Scan for the cell matching the given text and deliver its (x, y) coordinate at center. 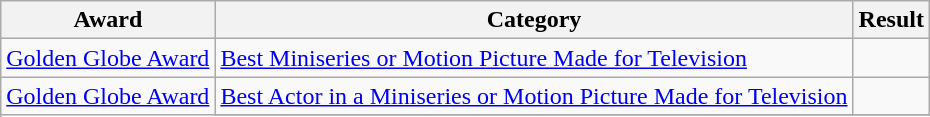
Result (891, 20)
Best Actor in a Miniseries or Motion Picture Made for Television (534, 96)
Award (108, 20)
Category (534, 20)
Best Miniseries or Motion Picture Made for Television (534, 58)
